Provide the [x, y] coordinate of the cell's center where the given text is located.  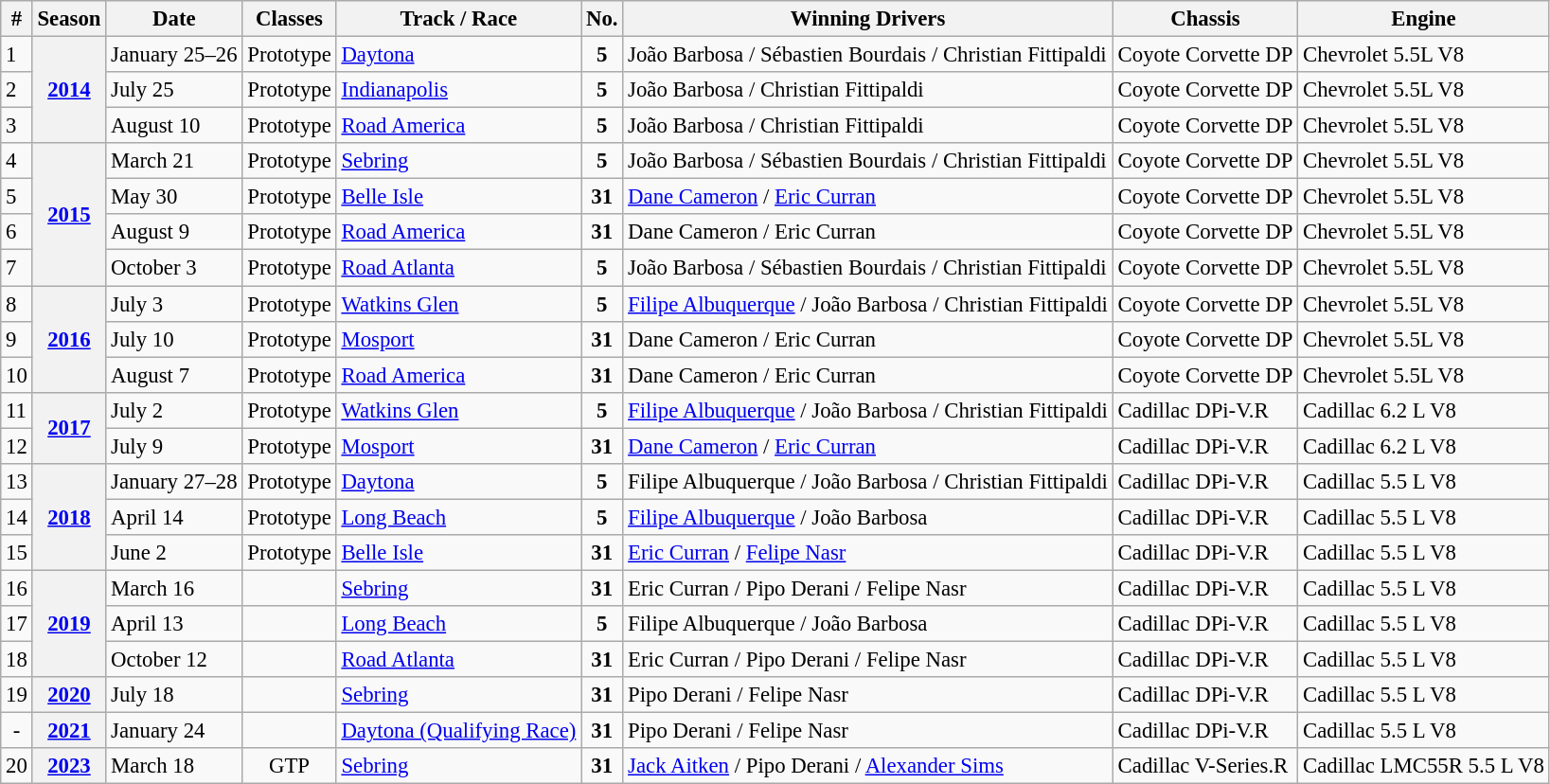
- [17, 731]
12 [17, 446]
Classes [290, 19]
Cadillac LMC55R 5.5 L V8 [1424, 766]
July 18 [174, 695]
July 25 [174, 90]
10 [17, 375]
2018 [69, 517]
8 [17, 304]
March 18 [174, 766]
April 14 [174, 517]
July 9 [174, 446]
January 27–28 [174, 482]
Indianapolis [458, 90]
Season [69, 19]
11 [17, 410]
14 [17, 517]
GTP [290, 766]
April 13 [174, 624]
July 2 [174, 410]
No. [602, 19]
Winning Drivers [867, 19]
6 [17, 232]
March 16 [174, 588]
13 [17, 482]
July 3 [174, 304]
2016 [69, 339]
March 21 [174, 161]
Cadillac V-Series.R [1204, 766]
August 7 [174, 375]
August 10 [174, 126]
20 [17, 766]
Daytona (Qualifying Race) [458, 731]
Engine [1424, 19]
October 12 [174, 660]
7 [17, 268]
June 2 [174, 553]
August 9 [174, 232]
2023 [69, 766]
4 [17, 161]
2020 [69, 695]
July 10 [174, 339]
October 3 [174, 268]
18 [17, 660]
2017 [69, 428]
Track / Race [458, 19]
2019 [69, 623]
Chassis [1204, 19]
3 [17, 126]
2014 [69, 91]
January 25–26 [174, 55]
May 30 [174, 197]
16 [17, 588]
17 [17, 624]
# [17, 19]
2015 [69, 214]
19 [17, 695]
Jack Aitken / Pipo Derani / Alexander Sims [867, 766]
9 [17, 339]
1 [17, 55]
2021 [69, 731]
15 [17, 553]
2 [17, 90]
January 24 [174, 731]
Date [174, 19]
Eric Curran / Felipe Nasr [867, 553]
